Return (X, Y) of the center of cell containing provided text 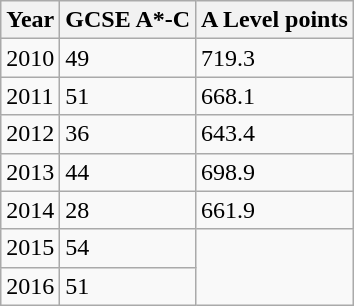
A Level points (275, 20)
44 (128, 172)
49 (128, 58)
668.1 (275, 96)
2013 (30, 172)
698.9 (275, 172)
28 (128, 210)
2011 (30, 96)
54 (128, 248)
Year (30, 20)
2012 (30, 134)
719.3 (275, 58)
2016 (30, 286)
36 (128, 134)
643.4 (275, 134)
GCSE A*-C (128, 20)
2015 (30, 248)
661.9 (275, 210)
2010 (30, 58)
2014 (30, 210)
